Search for the cell housing the specified text and yield its [X, Y] center coordinate. 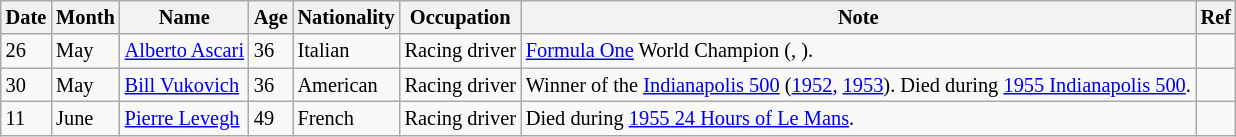
Age [271, 17]
Occupation [460, 17]
French [346, 118]
Ref [1216, 17]
Alberto Ascari [184, 51]
49 [271, 118]
Italian [346, 51]
June [86, 118]
American [346, 85]
Bill Vukovich [184, 85]
Pierre Levegh [184, 118]
Nationality [346, 17]
26 [26, 51]
Date [26, 17]
Formula One World Champion (, ). [858, 51]
Winner of the Indianapolis 500 (1952, 1953). Died during 1955 Indianapolis 500. [858, 85]
30 [26, 85]
Note [858, 17]
Month [86, 17]
Died during 1955 24 Hours of Le Mans. [858, 118]
Name [184, 17]
11 [26, 118]
